Return the [X, Y] coordinate for the center point of the cell that contains the specified text.  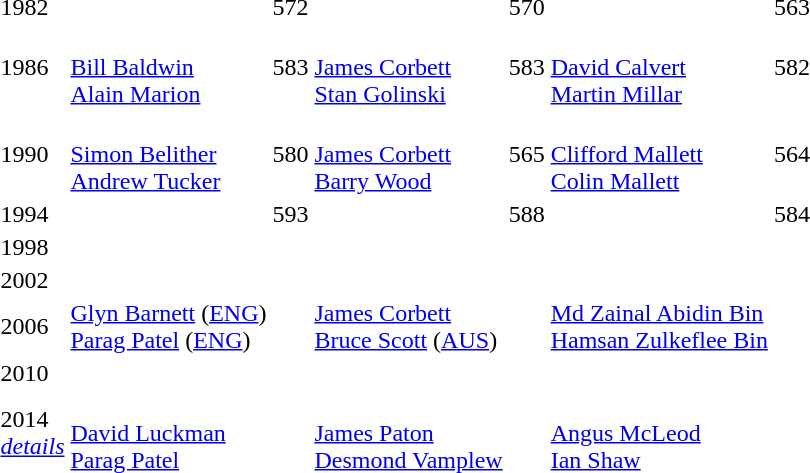
Bill BaldwinAlain Marion [168, 67]
588 [526, 214]
580 [290, 154]
565 [526, 154]
James CorbettBarry Wood [408, 154]
Clifford MallettColin Mallett [659, 154]
Md Zainal Abidin BinHamsan Zulkeflee Bin [659, 326]
James Corbett Bruce Scott (AUS) [408, 326]
593 [290, 214]
Glyn Barnett (ENG)Parag Patel (ENG) [168, 326]
Simon BelitherAndrew Tucker [168, 154]
David CalvertMartin Millar [659, 67]
James CorbettStan Golinski [408, 67]
